Search for the cell housing the specified text and yield its [X, Y] center coordinate. 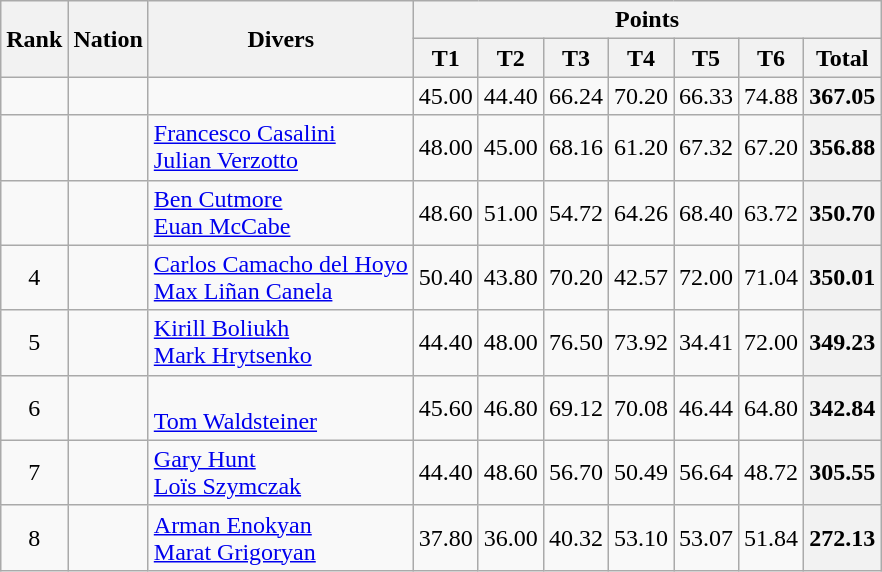
Total [842, 58]
51.00 [510, 212]
4 [34, 278]
T3 [576, 58]
Arman EnokyanMarat Grigoryan [280, 538]
53.10 [640, 538]
67.20 [772, 148]
Divers [280, 39]
Kirill BoliukhMark Hrytsenko [280, 342]
67.32 [706, 148]
63.72 [772, 212]
6 [34, 408]
Points [646, 20]
74.88 [772, 96]
T4 [640, 58]
70.08 [640, 408]
68.40 [706, 212]
T1 [446, 58]
51.84 [772, 538]
64.26 [640, 212]
T5 [706, 58]
56.64 [706, 472]
45.60 [446, 408]
8 [34, 538]
76.50 [576, 342]
66.33 [706, 96]
5 [34, 342]
350.01 [842, 278]
Carlos Camacho del HoyoMax Liñan Canela [280, 278]
36.00 [510, 538]
34.41 [706, 342]
Nation [108, 39]
71.04 [772, 278]
53.07 [706, 538]
73.92 [640, 342]
349.23 [842, 342]
350.70 [842, 212]
69.12 [576, 408]
66.24 [576, 96]
61.20 [640, 148]
54.72 [576, 212]
272.13 [842, 538]
46.80 [510, 408]
37.80 [446, 538]
68.16 [576, 148]
367.05 [842, 96]
T6 [772, 58]
40.32 [576, 538]
342.84 [842, 408]
Rank [34, 39]
48.72 [772, 472]
Ben CutmoreEuan McCabe [280, 212]
50.40 [446, 278]
Tom Waldsteiner [280, 408]
Gary HuntLoïs Szymczak [280, 472]
7 [34, 472]
42.57 [640, 278]
64.80 [772, 408]
46.44 [706, 408]
305.55 [842, 472]
56.70 [576, 472]
T2 [510, 58]
43.80 [510, 278]
50.49 [640, 472]
Francesco CasaliniJulian Verzotto [280, 148]
356.88 [842, 148]
